Return [X, Y] of the center of cell containing provided text 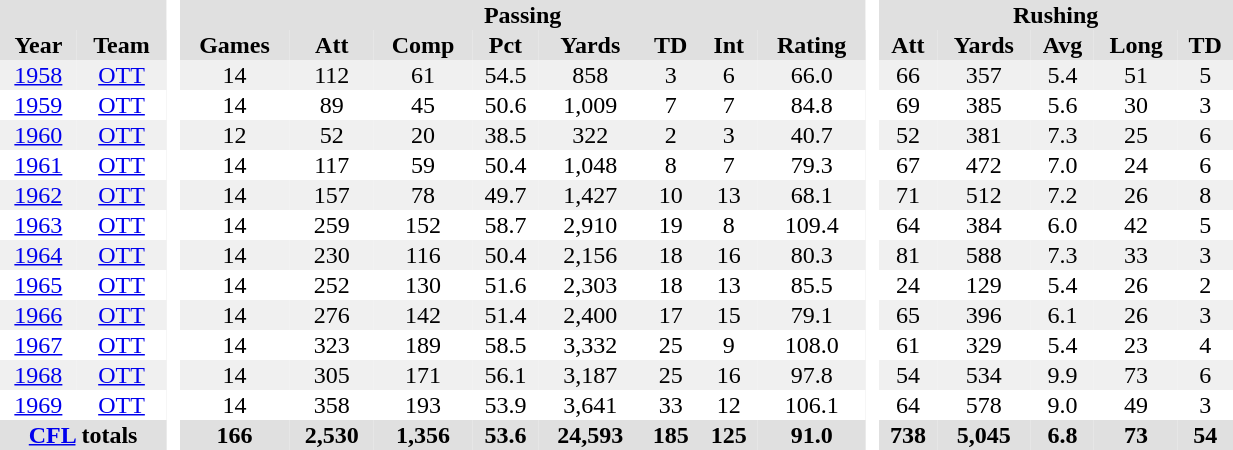
6.1 [1062, 315]
Long [1136, 45]
Games [235, 45]
10 [671, 195]
81 [908, 255]
67 [908, 165]
9 [729, 345]
4 [1205, 345]
1,048 [590, 165]
129 [984, 285]
79.3 [812, 165]
322 [590, 135]
1,356 [423, 435]
171 [423, 375]
1964 [38, 255]
65 [908, 315]
5.6 [1062, 105]
3,641 [590, 405]
396 [984, 315]
9.0 [1062, 405]
40.7 [812, 135]
112 [332, 75]
Passing [523, 15]
6.0 [1062, 225]
1,009 [590, 105]
125 [729, 435]
2,303 [590, 285]
534 [984, 375]
157 [332, 195]
7.0 [1062, 165]
19 [671, 225]
166 [235, 435]
89 [332, 105]
142 [423, 315]
1968 [38, 375]
3,332 [590, 345]
45 [423, 105]
1967 [38, 345]
30 [1136, 105]
512 [984, 195]
252 [332, 285]
130 [423, 285]
109.4 [812, 225]
59 [423, 165]
38.5 [506, 135]
1960 [38, 135]
230 [332, 255]
1958 [38, 75]
80.3 [812, 255]
385 [984, 105]
Int [729, 45]
381 [984, 135]
189 [423, 345]
56.1 [506, 375]
3,187 [590, 375]
Rushing [1056, 15]
2,400 [590, 315]
Team [122, 45]
1963 [38, 225]
66 [908, 75]
117 [332, 165]
185 [671, 435]
329 [984, 345]
Pct [506, 45]
7.2 [1062, 195]
71 [908, 195]
49.7 [506, 195]
84.8 [812, 105]
1969 [38, 405]
69 [908, 105]
15 [729, 315]
91.0 [812, 435]
20 [423, 135]
78 [423, 195]
738 [908, 435]
66.0 [812, 75]
2,156 [590, 255]
305 [332, 375]
97.8 [812, 375]
53.6 [506, 435]
Comp [423, 45]
Year [38, 45]
357 [984, 75]
24,593 [590, 435]
1959 [38, 105]
51 [1136, 75]
50.6 [506, 105]
CFL totals [83, 435]
42 [1136, 225]
1,427 [590, 195]
53.9 [506, 405]
116 [423, 255]
5,045 [984, 435]
85.5 [812, 285]
79.1 [812, 315]
6.8 [1062, 435]
588 [984, 255]
858 [590, 75]
152 [423, 225]
51.4 [506, 315]
68.1 [812, 195]
1966 [38, 315]
Rating [812, 45]
384 [984, 225]
54.5 [506, 75]
578 [984, 405]
106.1 [812, 405]
108.0 [812, 345]
2,530 [332, 435]
51.6 [506, 285]
Avg [1062, 45]
17 [671, 315]
323 [332, 345]
49 [1136, 405]
1961 [38, 165]
1962 [38, 195]
193 [423, 405]
58.5 [506, 345]
472 [984, 165]
358 [332, 405]
259 [332, 225]
276 [332, 315]
9.9 [1062, 375]
2,910 [590, 225]
23 [1136, 345]
1965 [38, 285]
58.7 [506, 225]
